Scan for the cell matching the given text and deliver its (X, Y) coordinate at center. 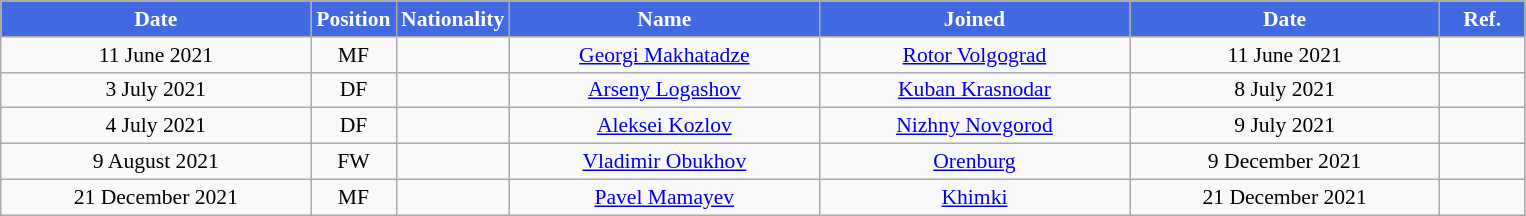
Joined (974, 19)
3 July 2021 (156, 90)
9 August 2021 (156, 162)
Pavel Mamayev (664, 197)
Orenburg (974, 162)
Name (664, 19)
Nizhny Novgorod (974, 126)
8 July 2021 (1285, 90)
Rotor Volgograd (974, 55)
Georgi Makhatadze (664, 55)
Arseny Logashov (664, 90)
Kuban Krasnodar (974, 90)
9 July 2021 (1285, 126)
Khimki (974, 197)
4 July 2021 (156, 126)
Aleksei Kozlov (664, 126)
9 December 2021 (1285, 162)
Ref. (1482, 19)
FW (354, 162)
Position (354, 19)
Vladimir Obukhov (664, 162)
Nationality (452, 19)
